Scan for the cell matching the given text and deliver its [X, Y] coordinate at center. 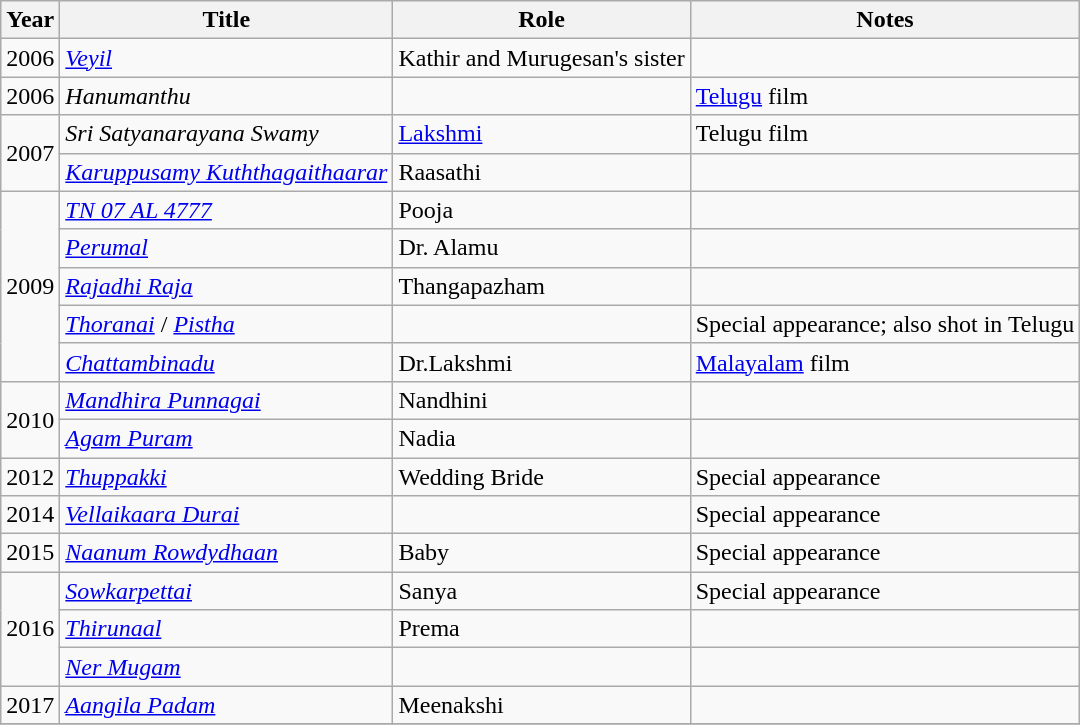
Vellaikaara Durai [226, 515]
Raasathi [542, 172]
2016 [30, 629]
Wedding Bride [542, 477]
Hanumanthu [226, 96]
Malayalam film [884, 362]
Rajadhi Raja [226, 286]
Thirunaal [226, 629]
2010 [30, 419]
Ner Mugam [226, 667]
Role [542, 20]
2007 [30, 153]
Baby [542, 553]
Veyil [226, 58]
Thangapazham [542, 286]
2014 [30, 515]
2009 [30, 286]
Lakshmi [542, 134]
2012 [30, 477]
Dr. Alamu [542, 248]
Dr.Lakshmi [542, 362]
Meenakshi [542, 705]
Year [30, 20]
Agam Puram [226, 438]
Pooja [542, 210]
Sowkarpettai [226, 591]
TN 07 AL 4777 [226, 210]
Karuppusamy Kuththagaithaarar [226, 172]
Chattambinadu [226, 362]
Nadia [542, 438]
Nandhini [542, 400]
Mandhira Punnagai [226, 400]
2017 [30, 705]
Notes [884, 20]
Perumal [226, 248]
Thoranai / Pistha [226, 324]
Naanum Rowdydhaan [226, 553]
Kathir and Murugesan's sister [542, 58]
Sanya [542, 591]
Aangila Padam [226, 705]
Title [226, 20]
2015 [30, 553]
Thuppakki [226, 477]
Prema [542, 629]
Special appearance; also shot in Telugu [884, 324]
Sri Satyanarayana Swamy [226, 134]
